From the cell containing the given text, extract its center point as [X, Y] coordinate. 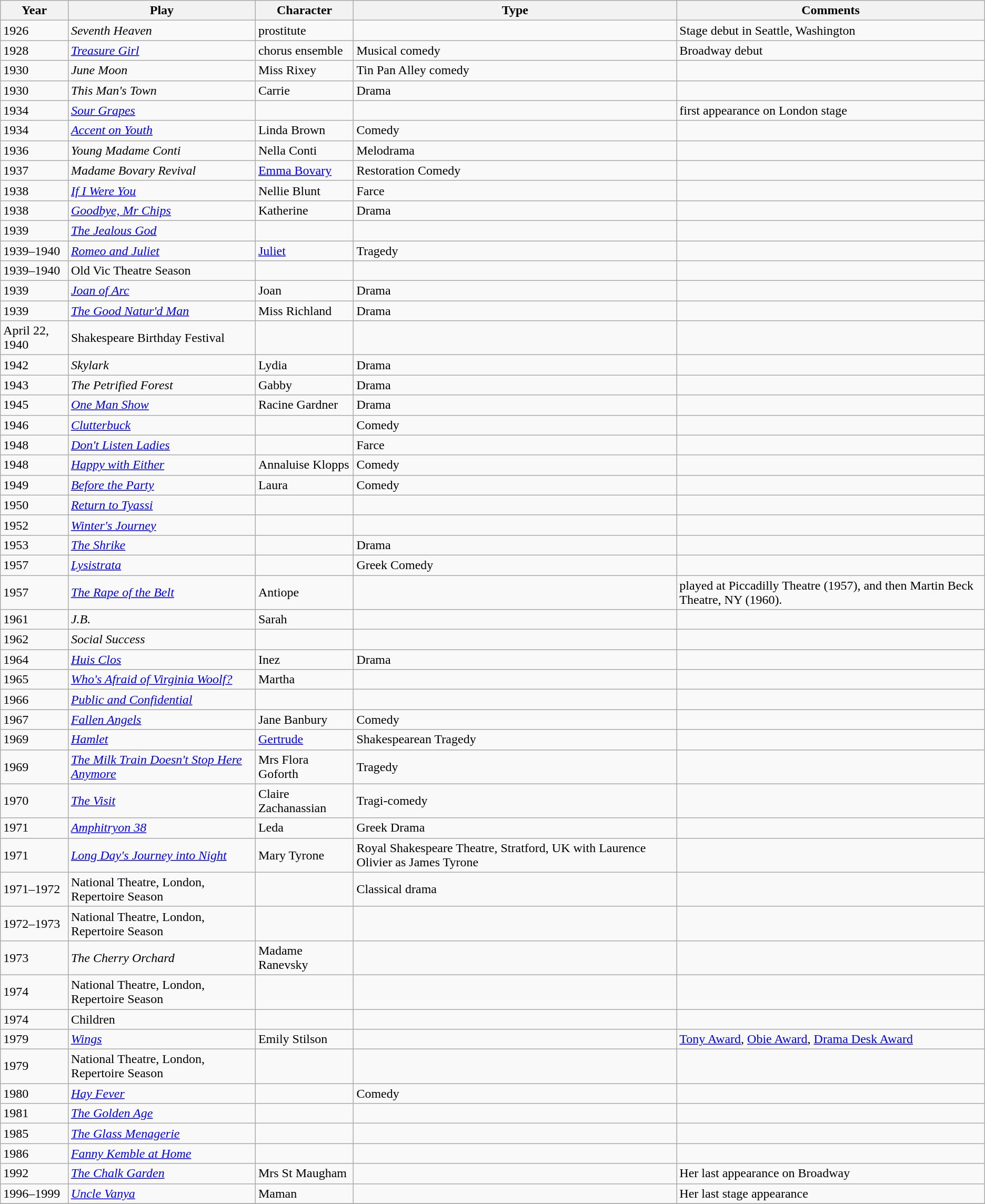
Sarah [304, 620]
The Chalk Garden [162, 1173]
The Glass Menagerie [162, 1134]
Young Madame Conti [162, 150]
Martha [304, 680]
1952 [35, 525]
One Man Show [162, 405]
Broadway debut [830, 50]
Antiope [304, 592]
1992 [35, 1173]
Amphitryon 38 [162, 828]
Seventh Heaven [162, 31]
The Jealous God [162, 230]
Goodbye, Mr Chips [162, 210]
Treasure Girl [162, 50]
Don't Listen Ladies [162, 445]
Social Success [162, 640]
1973 [35, 957]
1980 [35, 1094]
Accent on Youth [162, 130]
played at Piccadilly Theatre (1957), and then Martin Beck Theatre, NY (1960). [830, 592]
Annaluise Klopps [304, 465]
The Petrified Forest [162, 385]
Shakespeare Birthday Festival [162, 338]
Restoration Comedy [515, 170]
Greek Drama [515, 828]
1971–1972 [35, 889]
Hay Fever [162, 1094]
Madame Bovary Revival [162, 170]
1986 [35, 1154]
1928 [35, 50]
This Man's Town [162, 90]
Wings [162, 1039]
Melodrama [515, 150]
Nella Conti [304, 150]
chorus ensemble [304, 50]
1950 [35, 505]
1981 [35, 1114]
Old Vic Theatre Season [162, 271]
Emily Stilson [304, 1039]
Tragi-comedy [515, 801]
Return to Tyassi [162, 505]
Juliet [304, 251]
Uncle Vanya [162, 1193]
Tin Pan Alley comedy [515, 70]
1970 [35, 801]
Mary Tyrone [304, 855]
Who's Afraid of Virginia Woolf? [162, 680]
Skylark [162, 365]
Greek Comedy [515, 565]
Year [35, 11]
The Golden Age [162, 1114]
Miss Rixey [304, 70]
Comments [830, 11]
1985 [35, 1134]
Play [162, 11]
Her last stage appearance [830, 1193]
1942 [35, 365]
Claire Zachanassian [304, 801]
Long Day's Journey into Night [162, 855]
Public and Confidential [162, 700]
1964 [35, 660]
Nellie Blunt [304, 190]
Leda [304, 828]
Gertrude [304, 740]
prostitute [304, 31]
Fanny Kemble at Home [162, 1154]
Emma Bovary [304, 170]
Carrie [304, 90]
Mrs St Maugham [304, 1173]
1936 [35, 150]
The Shrike [162, 545]
1965 [35, 680]
Joan [304, 291]
1996–1999 [35, 1193]
Katherine [304, 210]
Fallen Angels [162, 720]
Joan of Arc [162, 291]
The Rape of the Belt [162, 592]
1967 [35, 720]
Madame Ranevsky [304, 957]
The Cherry Orchard [162, 957]
Laura [304, 485]
Character [304, 11]
Happy with Either [162, 465]
1945 [35, 405]
April 22, 1940 [35, 338]
Inez [304, 660]
Her last appearance on Broadway [830, 1173]
Huis Clos [162, 660]
1972–1973 [35, 924]
The Good Natur'd Man [162, 311]
Musical comedy [515, 50]
1949 [35, 485]
The Milk Train Doesn't Stop Here Anymore [162, 767]
Sour Grapes [162, 110]
June Moon [162, 70]
Linda Brown [304, 130]
Romeo and Juliet [162, 251]
first appearance on London stage [830, 110]
Royal Shakespeare Theatre, Stratford, UK with Laurence Olivier as James Tyrone [515, 855]
1926 [35, 31]
The Visit [162, 801]
Children [162, 1019]
Maman [304, 1193]
Stage debut in Seattle, Washington [830, 31]
1937 [35, 170]
Racine Gardner [304, 405]
Before the Party [162, 485]
1946 [35, 425]
Tony Award, Obie Award, Drama Desk Award [830, 1039]
Lydia [304, 365]
If I Were You [162, 190]
Hamlet [162, 740]
Classical drama [515, 889]
Clutterbuck [162, 425]
1953 [35, 545]
J.B. [162, 620]
Winter's Journey [162, 525]
Gabby [304, 385]
Type [515, 11]
Lysistrata [162, 565]
1943 [35, 385]
1962 [35, 640]
Mrs Flora Goforth [304, 767]
1966 [35, 700]
Jane Banbury [304, 720]
Miss Richland [304, 311]
1961 [35, 620]
Shakespearean Tragedy [515, 740]
